Detect which cell encompasses the target text, then output its (x, y) center coordinate. 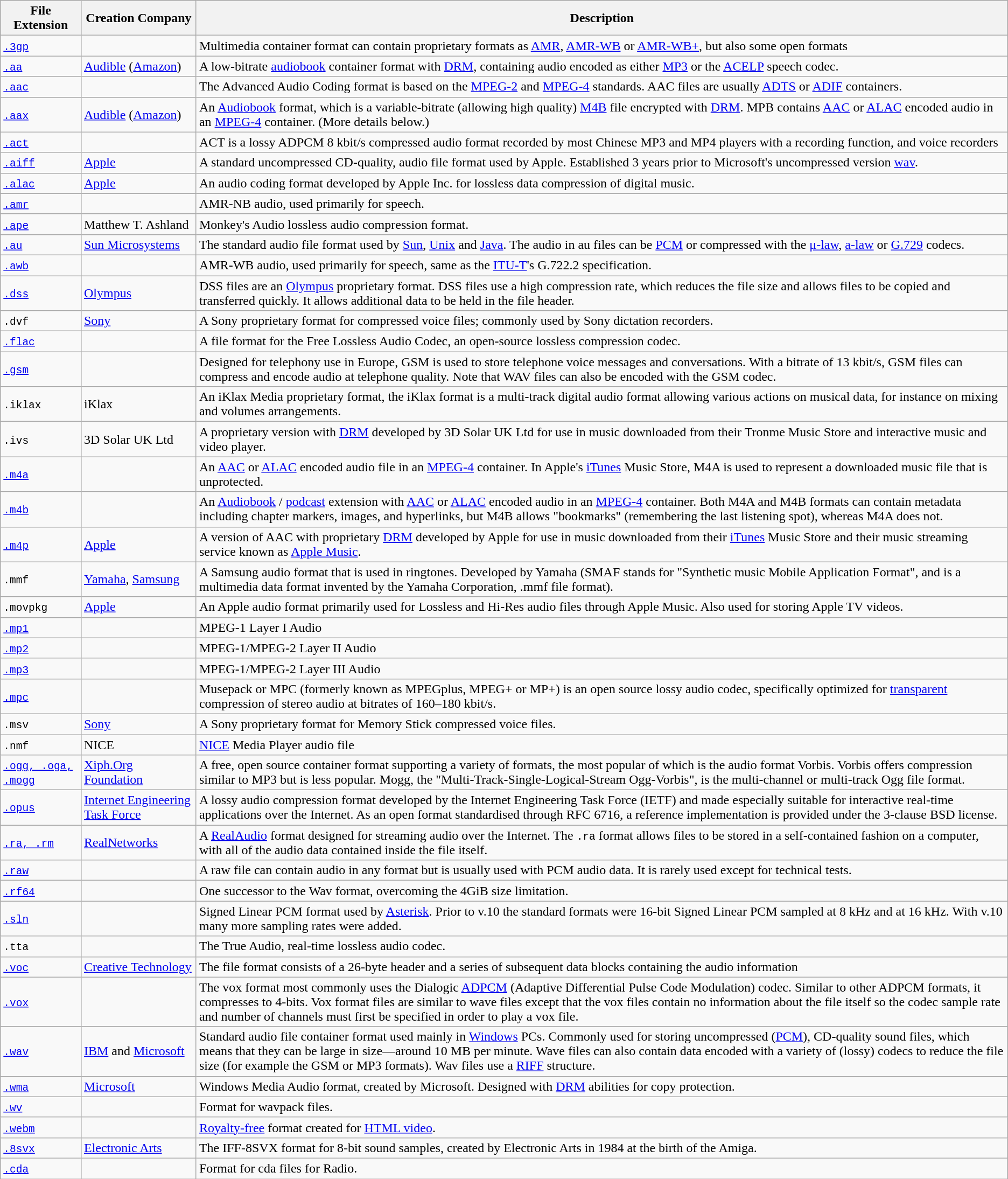
Multimedia container format can contain proprietary formats as AMR, AMR-WB or AMR-WB+, but also some open formats (602, 46)
NICE Media Player audio file (602, 745)
File Extension (41, 18)
.dvf (41, 321)
NICE (138, 745)
.tta (41, 946)
.mp2 (41, 648)
A file format for the Free Lossless Audio Codec, an open-source lossless compression codec. (602, 341)
.aax (41, 114)
Matthew T. Ashland (138, 224)
.m4b (41, 510)
Olympus (138, 293)
.gsm (41, 369)
The IFF-8SVX format for 8-bit sound samples, created by Electronic Arts in 1984 at the birth of the Amiga. (602, 1148)
.opus (41, 808)
Royalty-free format created for HTML video. (602, 1127)
.vox (41, 1002)
.mpc (41, 696)
.aac (41, 87)
A Sony proprietary format for Memory Stick compressed voice files. (602, 724)
.m4a (41, 474)
MPEG-1/MPEG-2 Layer III Audio (602, 668)
.mp1 (41, 627)
.ra, .rm (41, 842)
.mp3 (41, 668)
.wma (41, 1086)
ACT is a lossy ADPCM 8 kbit/s compressed audio format recorded by most Chinese MP3 and MP4 players with a recording function, and voice recorders (602, 142)
Electronic Arts (138, 1148)
Yamaha, Samsung (138, 580)
.dss (41, 293)
.awb (41, 265)
.voc (41, 967)
.amr (41, 204)
Description (602, 18)
MPEG-1/MPEG-2 Layer II Audio (602, 648)
.ogg, .oga, .mogg (41, 772)
IBM and Microsoft (138, 1051)
.webm (41, 1127)
Format for cda files for Radio. (602, 1168)
3D Solar UK Ltd (138, 439)
.aa (41, 66)
One successor to the Wav format, overcoming the 4GiB size limitation. (602, 891)
MPEG-1 Layer I Audio (602, 627)
.alac (41, 183)
The standard audio file format used by Sun, Unix and Java. The audio in au files can be PCM or compressed with the μ-law, a-law or G.729 codecs. (602, 245)
.aiff (41, 163)
Creative Technology (138, 967)
A low-bitrate audiobook container format with DRM, containing audio encoded as either MP3 or the ACELP speech codec. (602, 66)
Format for wavpack files. (602, 1107)
.m4p (41, 544)
AMR-NB audio, used primarily for speech. (602, 204)
Creation Company (138, 18)
.iklax (41, 404)
.ape (41, 224)
AMR-WB audio, used primarily for speech, same as the ITU-T's G.722.2 specification. (602, 265)
A standard uncompressed CD-quality, audio file format used by Apple. Established 3 years prior to Microsoft's uncompressed version wav. (602, 163)
An Apple audio format primarily used for Lossless and Hi-Res audio files through Apple Music. Also used for storing Apple TV videos. (602, 607)
The Advanced Audio Coding format is based on the MPEG-2 and MPEG-4 standards. AAC files are usually ADTS or ADIF containers. (602, 87)
iKlax (138, 404)
.raw (41, 870)
.cda (41, 1168)
A Sony proprietary format for compressed voice files; commonly used by Sony dictation recorders. (602, 321)
.ivs (41, 439)
An audio coding format developed by Apple Inc. for lossless data compression of digital music. (602, 183)
RealNetworks (138, 842)
.mmf (41, 580)
The True Audio, real-time lossless audio codec. (602, 946)
Windows Media Audio format, created by Microsoft. Designed with DRM abilities for copy protection. (602, 1086)
Xiph.Org Foundation (138, 772)
.8svx (41, 1148)
.flac (41, 341)
Microsoft (138, 1086)
.rf64 (41, 891)
The file format consists of a 26-byte header and a series of subsequent data blocks containing the audio information (602, 967)
.3gp (41, 46)
.au (41, 245)
.msv (41, 724)
.sln (41, 919)
.nmf (41, 745)
.movpkg (41, 607)
Monkey's Audio lossless audio compression format. (602, 224)
Internet Engineering Task Force (138, 808)
A raw file can contain audio in any format but is usually used with PCM audio data. It is rarely used except for technical tests. (602, 870)
Sun Microsystems (138, 245)
.wv (41, 1107)
.act (41, 142)
.wav (41, 1051)
